Detect which cell encompasses the target text, then output its (x, y) center coordinate. 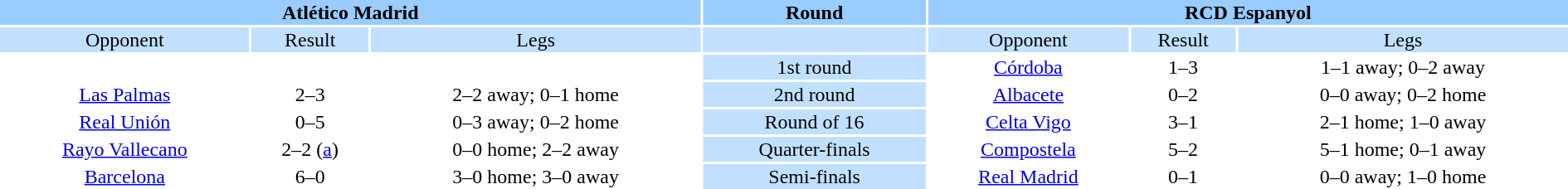
0–5 (310, 122)
1–1 away; 0–2 away (1403, 67)
Albacete (1029, 94)
0–1 (1183, 177)
Round (815, 12)
1st round (815, 67)
2–2 away; 0–1 home (536, 94)
Compostela (1029, 149)
2–1 home; 1–0 away (1403, 122)
RCD Espanyol (1248, 12)
2–3 (310, 94)
0–0 away; 1–0 home (1403, 177)
5–1 home; 0–1 away (1403, 149)
0–0 away; 0–2 home (1403, 94)
Rayo Vallecano (124, 149)
2–2 (a) (310, 149)
1–3 (1183, 67)
Barcelona (124, 177)
Round of 16 (815, 122)
Córdoba (1029, 67)
Atlético Madrid (350, 12)
Semi-finals (815, 177)
3–0 home; 3–0 away (536, 177)
2nd round (815, 94)
Real Unión (124, 122)
0–3 away; 0–2 home (536, 122)
0–2 (1183, 94)
Quarter-finals (815, 149)
Las Palmas (124, 94)
Real Madrid (1029, 177)
0–0 home; 2–2 away (536, 149)
6–0 (310, 177)
Celta Vigo (1029, 122)
3–1 (1183, 122)
5–2 (1183, 149)
